Pinpoint the cell where the given text exists, returning its (X, Y) midpoint coordinate. 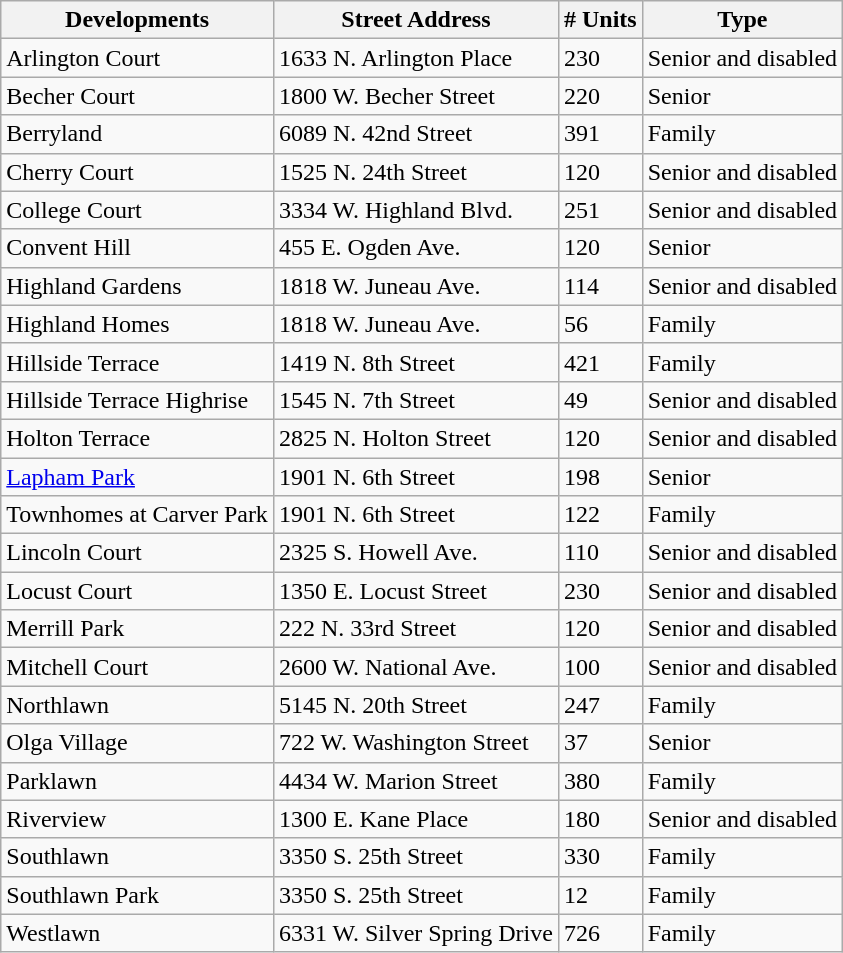
100 (600, 667)
110 (600, 553)
1300 E. Kane Place (416, 819)
2825 N. Holton Street (416, 438)
Olga Village (138, 743)
Type (742, 20)
# Units (600, 20)
1350 E. Locust Street (416, 591)
37 (600, 743)
421 (600, 362)
Highland Gardens (138, 286)
Hillside Terrace (138, 362)
Becher Court (138, 96)
2325 S. Howell Ave. (416, 553)
Cherry Court (138, 172)
Southlawn Park (138, 895)
Street Address (416, 20)
Northlawn (138, 705)
Lincoln Court (138, 553)
330 (600, 857)
49 (600, 400)
3334 W. Highland Blvd. (416, 210)
Townhomes at Carver Park (138, 515)
Parklawn (138, 781)
Westlawn (138, 933)
Developments (138, 20)
6089 N. 42nd Street (416, 134)
1419 N. 8th Street (416, 362)
Southlawn (138, 857)
122 (600, 515)
5145 N. 20th Street (416, 705)
4434 W. Marion Street (416, 781)
Convent Hill (138, 248)
Merrill Park (138, 629)
180 (600, 819)
Highland Homes (138, 324)
Berryland (138, 134)
1800 W. Becher Street (416, 96)
Hillside Terrace Highrise (138, 400)
1525 N. 24th Street (416, 172)
251 (600, 210)
College Court (138, 210)
247 (600, 705)
12 (600, 895)
Riverview (138, 819)
Holton Terrace (138, 438)
455 E. Ogden Ave. (416, 248)
198 (600, 477)
Lapham Park (138, 477)
1545 N. 7th Street (416, 400)
2600 W. National Ave. (416, 667)
1633 N. Arlington Place (416, 58)
222 N. 33rd Street (416, 629)
391 (600, 134)
114 (600, 286)
722 W. Washington Street (416, 743)
Arlington Court (138, 58)
Locust Court (138, 591)
6331 W. Silver Spring Drive (416, 933)
Mitchell Court (138, 667)
380 (600, 781)
220 (600, 96)
56 (600, 324)
726 (600, 933)
